Return [X, Y] of the center of cell containing provided text 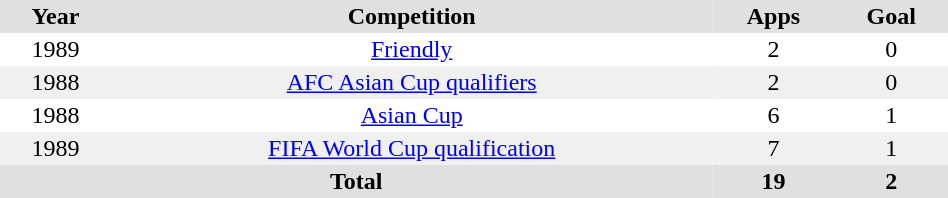
Friendly [412, 50]
6 [774, 116]
7 [774, 148]
19 [774, 182]
FIFA World Cup qualification [412, 148]
Apps [774, 16]
Asian Cup [412, 116]
Total [356, 182]
AFC Asian Cup qualifiers [412, 82]
Competition [412, 16]
Goal [891, 16]
Year [56, 16]
